Locate the cell with the specified text and output its (X, Y) center coordinate. 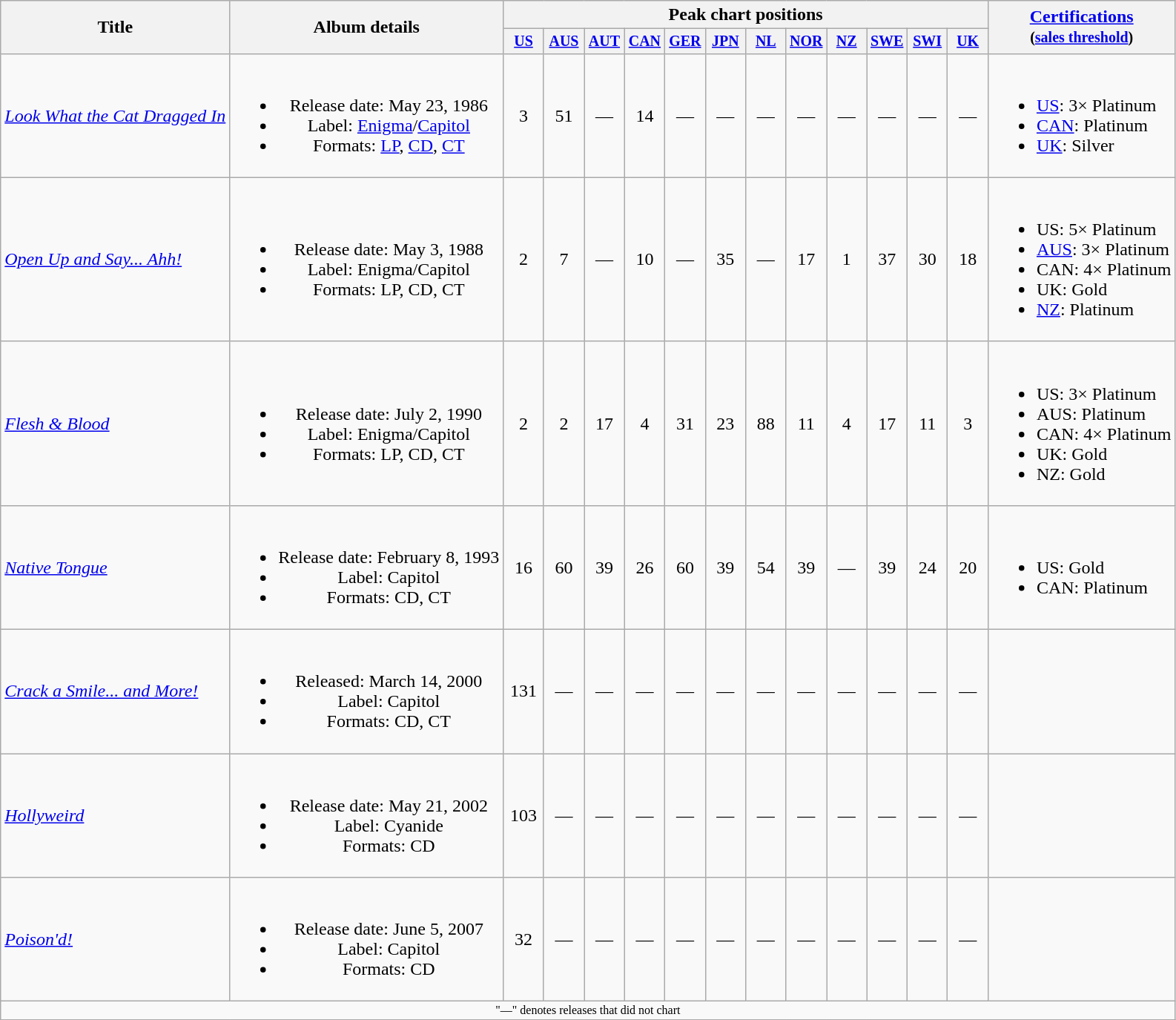
Peak chart positions (746, 15)
US: GoldCAN: Platinum (1081, 567)
Release date: July 2, 1990Label: Enigma/CapitolFormats: LP, CD, CT (366, 423)
US: 3× PlatinumCAN: PlatinumUK: Silver (1081, 116)
Title (116, 27)
20 (968, 567)
24 (927, 567)
NOR (806, 42)
14 (644, 116)
Released: March 14, 2000Label: CapitolFormats: CD, CT (366, 691)
JPN (725, 42)
NL (766, 42)
Certifications(sales threshold) (1081, 27)
CAN (644, 42)
"—" denotes releases that did not chart (588, 1010)
32 (523, 939)
Release date: May 3, 1988Label: Enigma/CapitolFormats: LP, CD, CT (366, 260)
AUS (564, 42)
GER (685, 42)
Hollyweird (116, 816)
30 (927, 260)
23 (725, 423)
18 (968, 260)
7 (564, 260)
NZ (847, 42)
Release date: June 5, 2007Label: CapitolFormats: CD (366, 939)
1 (847, 260)
10 (644, 260)
AUT (604, 42)
Release date: May 21, 2002Label: CyanideFormats: CD (366, 816)
26 (644, 567)
37 (887, 260)
Release date: February 8, 1993Label: CapitolFormats: CD, CT (366, 567)
Album details (366, 27)
131 (523, 691)
35 (725, 260)
US (523, 42)
UK (968, 42)
SWE (887, 42)
US: 5× PlatinumAUS: 3× PlatinumCAN: 4× PlatinumUK: GoldNZ: Platinum (1081, 260)
Release date: May 23, 1986Label: Enigma/CapitolFormats: LP, CD, CT (366, 116)
88 (766, 423)
Native Tongue (116, 567)
US: 3× PlatinumAUS: PlatinumCAN: 4× PlatinumUK: GoldNZ: Gold (1081, 423)
54 (766, 567)
16 (523, 567)
Crack a Smile... and More! (116, 691)
Look What the Cat Dragged In (116, 116)
31 (685, 423)
Flesh & Blood (116, 423)
Open Up and Say... Ahh! (116, 260)
103 (523, 816)
SWI (927, 42)
51 (564, 116)
Poison'd! (116, 939)
